Find where the given text appears and provide that cell's center as [x, y] coordinate. 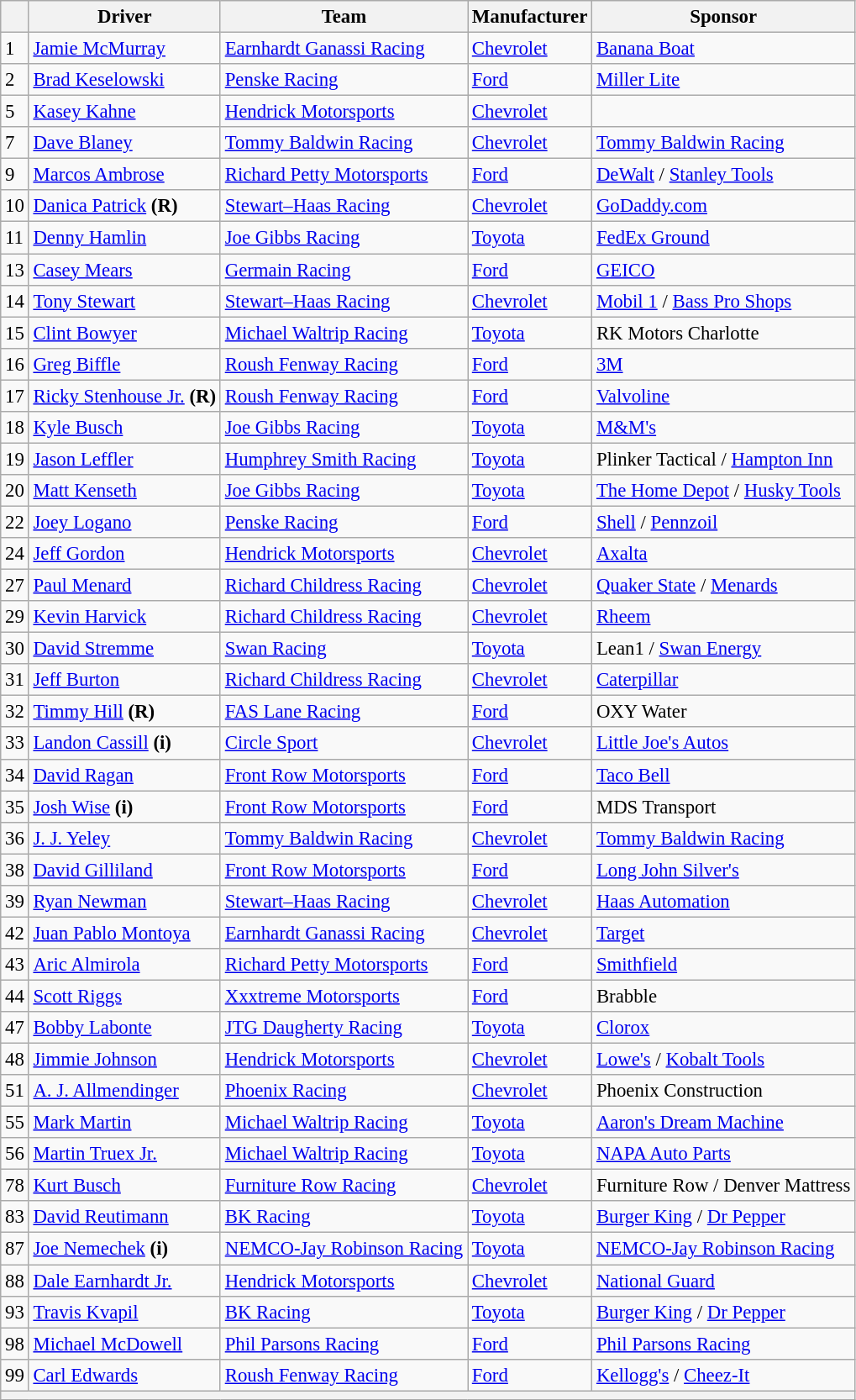
27 [15, 586]
78 [15, 1186]
RK Motors Charlotte [724, 333]
A. J. Allmendinger [124, 1091]
31 [15, 680]
Dale Earnhardt Jr. [124, 1281]
Joe Nemechek (i) [124, 1249]
35 [15, 807]
22 [15, 522]
43 [15, 965]
Matt Kenseth [124, 491]
56 [15, 1154]
GoDaddy.com [724, 206]
98 [15, 1344]
Haas Automation [724, 902]
Aric Almirola [124, 965]
Lowe's / Kobalt Tools [724, 1060]
Clint Bowyer [124, 333]
Bobby Labonte [124, 1028]
36 [15, 838]
Timmy Hill (R) [124, 712]
Target [724, 933]
Dave Blaney [124, 143]
30 [15, 649]
13 [15, 270]
5 [15, 112]
Quaker State / Menards [724, 586]
Phoenix Construction [724, 1091]
Denny Hamlin [124, 238]
Clorox [724, 1028]
Tony Stewart [124, 301]
Xxxtreme Motorsports [344, 996]
Miller Lite [724, 80]
Mark Martin [124, 1123]
Jeff Burton [124, 680]
51 [15, 1091]
Danica Patrick (R) [124, 206]
Banana Boat [724, 49]
Swan Racing [344, 649]
GEICO [724, 270]
Martin Truex Jr. [124, 1154]
Furniture Row Racing [344, 1186]
99 [15, 1375]
Mobil 1 / Bass Pro Shops [724, 301]
Ryan Newman [124, 902]
Sponsor [724, 17]
15 [15, 333]
39 [15, 902]
Axalta [724, 554]
Michael McDowell [124, 1344]
Kyle Busch [124, 428]
Juan Pablo Montoya [124, 933]
Circle Sport [344, 744]
32 [15, 712]
Taco Bell [724, 775]
44 [15, 996]
Phoenix Racing [344, 1091]
Scott Riggs [124, 996]
Aaron's Dream Machine [724, 1123]
Lean1 / Swan Energy [724, 649]
DeWalt / Stanley Tools [724, 175]
Kevin Harvick [124, 617]
48 [15, 1060]
The Home Depot / Husky Tools [724, 491]
Team [344, 17]
Landon Cassill (i) [124, 744]
David Reutimann [124, 1218]
Brabble [724, 996]
42 [15, 933]
18 [15, 428]
Joey Logano [124, 522]
Josh Wise (i) [124, 807]
NAPA Auto Parts [724, 1154]
47 [15, 1028]
Valvoline [724, 396]
Travis Kvapil [124, 1312]
16 [15, 364]
7 [15, 143]
M&M's [724, 428]
55 [15, 1123]
Long John Silver's [724, 870]
Jimmie Johnson [124, 1060]
87 [15, 1249]
Carl Edwards [124, 1375]
Brad Keselowski [124, 80]
Jason Leffler [124, 459]
Kurt Busch [124, 1186]
Driver [124, 17]
Paul Menard [124, 586]
J. J. Yeley [124, 838]
14 [15, 301]
93 [15, 1312]
88 [15, 1281]
Shell / Pennzoil [724, 522]
2 [15, 80]
3M [724, 364]
19 [15, 459]
MDS Transport [724, 807]
Jeff Gordon [124, 554]
David Ragan [124, 775]
24 [15, 554]
Furniture Row / Denver Mattress [724, 1186]
38 [15, 870]
FAS Lane Racing [344, 712]
34 [15, 775]
Humphrey Smith Racing [344, 459]
Little Joe's Autos [724, 744]
Greg Biffle [124, 364]
FedEx Ground [724, 238]
Marcos Ambrose [124, 175]
83 [15, 1218]
Smithfield [724, 965]
Jamie McMurray [124, 49]
Plinker Tactical / Hampton Inn [724, 459]
1 [15, 49]
Ricky Stenhouse Jr. (R) [124, 396]
Casey Mears [124, 270]
Rheem [724, 617]
Germain Racing [344, 270]
Kellogg's / Cheez-It [724, 1375]
11 [15, 238]
10 [15, 206]
JTG Daugherty Racing [344, 1028]
29 [15, 617]
Manufacturer [529, 17]
OXY Water [724, 712]
National Guard [724, 1281]
20 [15, 491]
17 [15, 396]
33 [15, 744]
Kasey Kahne [124, 112]
9 [15, 175]
Caterpillar [724, 680]
David Gilliland [124, 870]
David Stremme [124, 649]
